From the cell containing the given text, extract its center point as [x, y] coordinate. 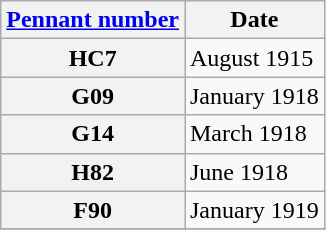
Pennant number [93, 20]
January 1919 [254, 210]
G14 [93, 134]
June 1918 [254, 172]
HC7 [93, 58]
G09 [93, 96]
H82 [93, 172]
January 1918 [254, 96]
Date [254, 20]
March 1918 [254, 134]
August 1915 [254, 58]
F90 [93, 210]
